Return the (x, y) coordinate for the center point of the cell that contains the specified text.  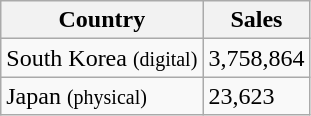
Japan (physical) (102, 96)
23,623 (256, 96)
Sales (256, 20)
Country (102, 20)
South Korea (digital) (102, 58)
3,758,864 (256, 58)
